From the cell containing the given text, extract its center point as [x, y] coordinate. 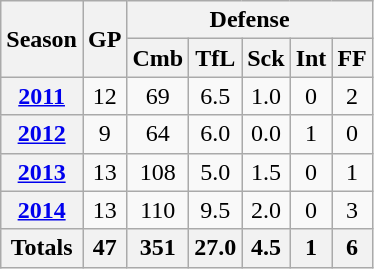
5.0 [216, 172]
2011 [42, 96]
9 [104, 134]
4.5 [266, 248]
27.0 [216, 248]
2.0 [266, 210]
FF [352, 58]
6.0 [216, 134]
12 [104, 96]
2014 [42, 210]
Season [42, 39]
2013 [42, 172]
Sck [266, 58]
Int [311, 58]
GP [104, 39]
TfL [216, 58]
110 [158, 210]
2012 [42, 134]
3 [352, 210]
47 [104, 248]
1.5 [266, 172]
351 [158, 248]
Defense [250, 20]
2 [352, 96]
9.5 [216, 210]
Totals [42, 248]
64 [158, 134]
Cmb [158, 58]
6 [352, 248]
0.0 [266, 134]
69 [158, 96]
6.5 [216, 96]
1.0 [266, 96]
108 [158, 172]
